Determine the (X, Y) coordinate at the center of the cell enclosing the given text.  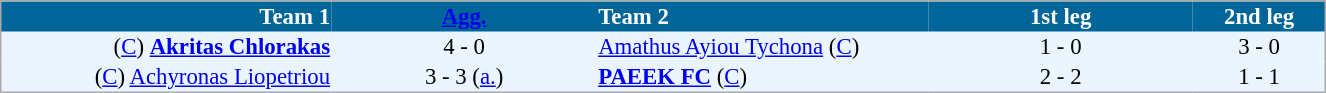
Team 1 (166, 16)
(C) Achyronas Liopetriou (166, 77)
3 - 3 (a.) (464, 77)
2 - 2 (1060, 77)
(C) Akritas Chlorakas (166, 47)
1 - 1 (1260, 77)
3 - 0 (1260, 47)
PAEEK FC (C) (762, 77)
Amathus Ayiou Tychona (C) (762, 47)
Team 2 (762, 16)
Agg. (464, 16)
4 - 0 (464, 47)
1st leg (1060, 16)
1 - 0 (1060, 47)
2nd leg (1260, 16)
